From the cell containing the given text, extract its center point as (X, Y) coordinate. 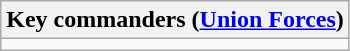
Key commanders (Union Forces) (176, 20)
